Find where the given text appears and provide that cell's center as [X, Y] coordinate. 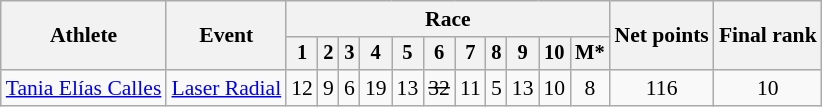
Net points [662, 36]
2 [328, 54]
Athlete [84, 36]
1 [302, 54]
M* [590, 54]
4 [376, 54]
3 [350, 54]
Event [226, 36]
Tania Elías Calles [84, 88]
11 [470, 88]
32 [439, 88]
Laser Radial [226, 88]
7 [470, 54]
116 [662, 88]
19 [376, 88]
Final rank [768, 36]
12 [302, 88]
Race [448, 19]
